Find where the given text appears and provide that cell's center as (x, y) coordinate. 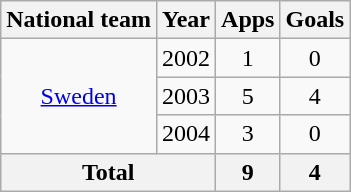
1 (248, 58)
Apps (248, 20)
5 (248, 96)
9 (248, 172)
2003 (186, 96)
National team (79, 20)
Sweden (79, 96)
Goals (315, 20)
3 (248, 134)
Year (186, 20)
Total (108, 172)
2004 (186, 134)
2002 (186, 58)
